Determine the [x, y] coordinate at the center of the cell enclosing the given text.  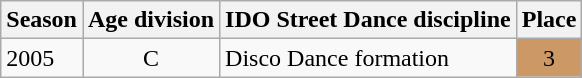
2005 [42, 58]
Age division [150, 20]
Place [549, 20]
Season [42, 20]
C [150, 58]
3 [549, 58]
Disco Dance formation [368, 58]
IDO Street Dance discipline [368, 20]
